Return the (x, y) coordinate for the center point of the cell that contains the specified text.  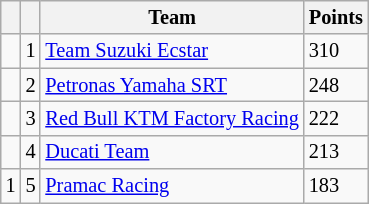
Petronas Yamaha SRT (172, 85)
Pramac Racing (172, 186)
310 (336, 51)
Red Bull KTM Factory Racing (172, 118)
5 (31, 186)
213 (336, 152)
Team (172, 17)
3 (31, 118)
Points (336, 17)
4 (31, 152)
Ducati Team (172, 152)
183 (336, 186)
Team Suzuki Ecstar (172, 51)
222 (336, 118)
2 (31, 85)
248 (336, 85)
